Detect which cell encompasses the target text, then output its [x, y] center coordinate. 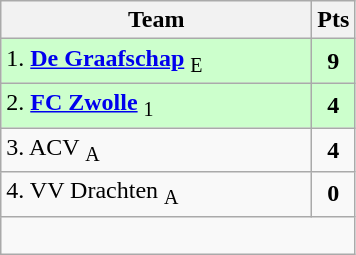
Team [156, 20]
0 [334, 194]
2. FC Zwolle 1 [156, 105]
Pts [334, 20]
3. ACV A [156, 150]
1. De Graafschap E [156, 61]
4. VV Drachten A [156, 194]
9 [334, 61]
